Return the (x, y) coordinate for the center point of the cell that contains the specified text.  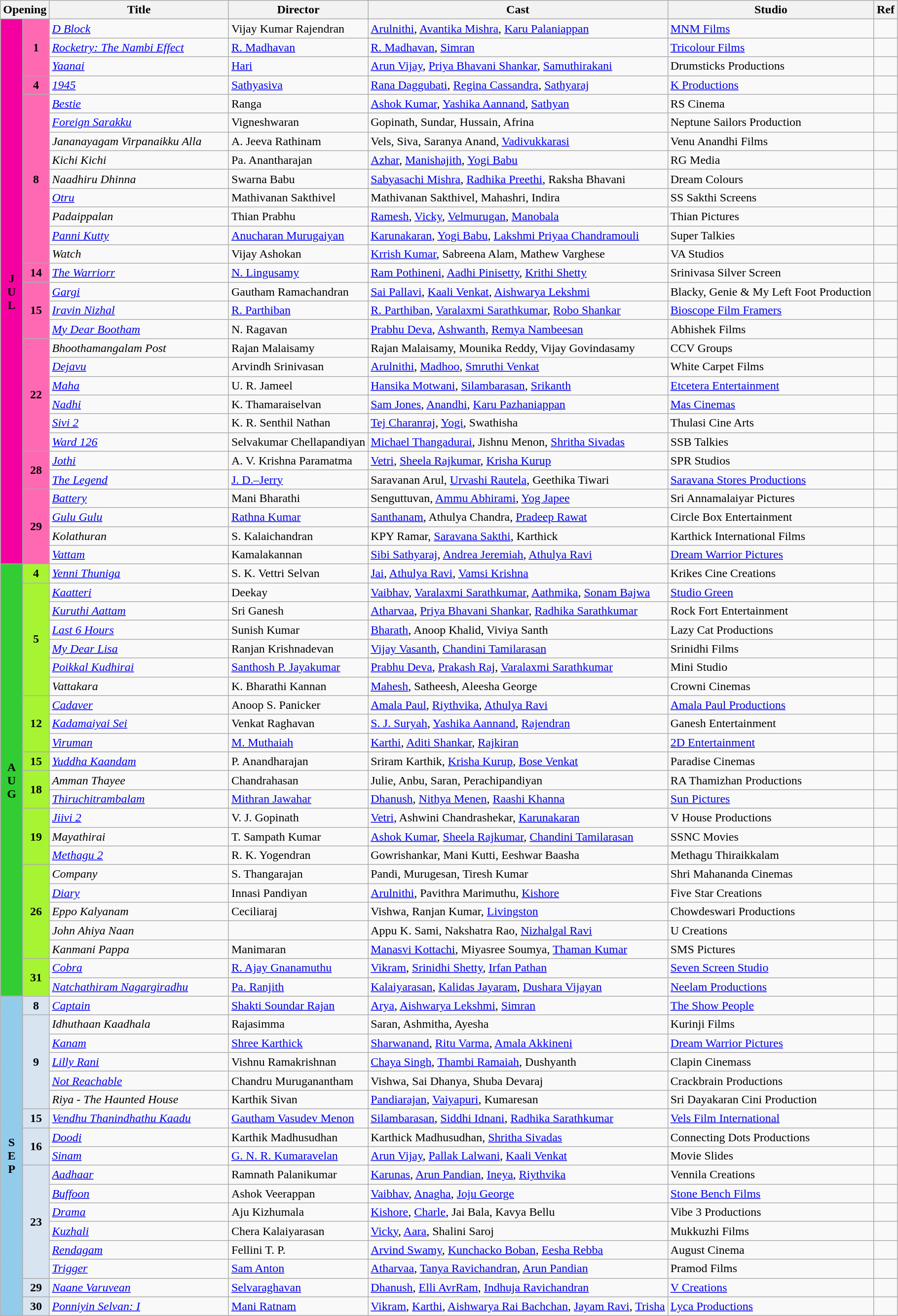
Sri Annamalaiyar Pictures (771, 498)
RG Media (771, 160)
Ref (885, 10)
Amman Thayee (139, 780)
RA Thamizhan Productions (771, 780)
Swarna Babu (298, 179)
Clapin Cinemass (771, 1062)
Srinivasa Silver Screen (771, 273)
SMS Pictures (771, 949)
16 (36, 1146)
V Creations (771, 1287)
Thiruchitrambalam (139, 799)
28 (36, 470)
Trigger (139, 1269)
Karthick Madhusudhan, Shritha Sivadas (518, 1137)
Manasvi Kottachi, Miyasree Soumya, Thaman Kumar (518, 949)
Connecting Dots Productions (771, 1137)
Sinam (139, 1156)
Sriram Karthik, Krisha Kurup, Bose Venkat (518, 761)
Cobra (139, 968)
The Legend (139, 479)
Shri Mahananda Cinemas (771, 874)
Dhanush, Elli AvrRam, Indhuja Ravichandran (518, 1287)
Karthi, Aditi Shankar, Rajkiran (518, 742)
Kichi Kichi (139, 160)
Vendhu Thanindhathu Kaadu (139, 1118)
John Ahiya Naan (139, 930)
Foreign Sarakku (139, 122)
Hari (298, 66)
Saravanan Arul, Urvashi Rautela, Geethika Tiwari (518, 479)
D Block (139, 29)
Director (298, 10)
Sri Dayakaran Cini Production (771, 1099)
Karunas, Arun Pandian, Ineya, Riythvika (518, 1175)
Diary (139, 893)
Vigneshwaran (298, 122)
N. Lingusamy (298, 273)
1945 (139, 85)
Last 6 Hours (139, 630)
Mani Bharathi (298, 498)
Arulnithi, Avantika Mishra, Karu Palaniappan (518, 29)
Vishwa, Sai Dhanya, Shuba Devaraj (518, 1081)
Ashok Kumar, Yashika Aannand, Sathyan (518, 104)
White Carpet Films (771, 367)
Lilly Rani (139, 1062)
M. Muthaiah (298, 742)
Kanam (139, 1043)
Otru (139, 197)
Doodi (139, 1137)
V House Productions (771, 817)
Mayathirai (139, 837)
Bharath, Anoop Khalid, Viviya Santh (518, 630)
N. Ragavan (298, 329)
Title (139, 10)
Seven Screen Studio (771, 968)
Ceciliaraj (298, 912)
Methagu Thiraikkalam (771, 855)
Krrish Kumar, Sabreena Alam, Mathew Varghese (518, 254)
Drama (139, 1212)
Gowrishankar, Mani Kutti, Eeshwar Baasha (518, 855)
S. J. Suryah, Yashika Aannand, Rajendran (518, 724)
Super Talkies (771, 235)
14 (36, 273)
SPR Studios (771, 461)
My Dear Lisa (139, 649)
Sun Pictures (771, 799)
31 (36, 977)
JUL (12, 292)
Mukkuzhi Films (771, 1231)
Mas Cinemas (771, 404)
Innasi Pandiyan (298, 893)
The Show People (771, 1006)
1 (36, 47)
Santhanam, Athulya Chandra, Pradeep Rawat (518, 517)
Yaanai (139, 66)
Appu K. Sami, Nakshatra Rao, Nizhalgal Ravi (518, 930)
Natchathiram Nagargiradhu (139, 987)
Thulasi Cine Arts (771, 423)
Stone Bench Films (771, 1194)
19 (36, 836)
Nadhi (139, 404)
Blacky, Genie & My Left Foot Production (771, 292)
S. Thangarajan (298, 874)
G. N. R. Kumaravelan (298, 1156)
Pandi, Murugesan, Tiresh Kumar (518, 874)
Venkat Raghavan (298, 724)
Neelam Productions (771, 987)
Opening (25, 10)
30 (36, 1306)
Hansika Motwani, Silambarasan, Srikanth (518, 386)
Bhoothamangalam Post (139, 348)
Jothi (139, 461)
Bioscope Film Framers (771, 310)
Vels Film International (771, 1118)
Mini Studio (771, 667)
Crackbrain Productions (771, 1081)
Kadamaiyai Sei (139, 724)
Arya, Aishwarya Lekshmi, Simran (518, 1006)
Pa. Ranjith (298, 987)
Drumsticks Productions (771, 66)
Gargi (139, 292)
VA Studios (771, 254)
Vibe 3 Productions (771, 1212)
Kolathuran (139, 536)
Karthick International Films (771, 536)
Ashok Veerappan (298, 1194)
MNM Films (771, 29)
Arun Vijay, Priya Bhavani Shankar, Samuthirakani (518, 66)
R. Madhavan (298, 47)
Gopinath, Sundar, Hussain, Afrina (518, 122)
Mathivanan Sakthivel, Mahashri, Indira (518, 197)
Gulu Gulu (139, 517)
Riya - The Haunted House (139, 1099)
Prabhu Deva, Ashwanth, Remya Nambeesan (518, 329)
Arulnithi, Pavithra Marimuthu, Kishore (518, 893)
Karunakaran, Yogi Babu, Lakshmi Priyaa Chandramouli (518, 235)
Amala Paul Productions (771, 705)
Battery (139, 498)
Cast (518, 10)
Iravin Nizhal (139, 310)
Crowni Cinemas (771, 686)
Vikram, Srinidhi Shetty, Irfan Pathan (518, 968)
Movie Slides (771, 1156)
Senguttuvan, Ammu Abhirami, Yog Japee (518, 498)
22 (36, 395)
Kuruthi Aattam (139, 611)
Anoop S. Panicker (298, 705)
A. V. Krishna Paramatma (298, 461)
Vattakara (139, 686)
Michael Thangadurai, Jishnu Menon, Shritha Sivadas (518, 442)
Ganesh Entertainment (771, 724)
Rocketry: The Nambi Effect (139, 47)
Rana Daggubati, Regina Cassandra, Sathyaraj (518, 85)
Arvindh Srinivasan (298, 367)
Vishwa, Ranjan Kumar, Livingston (518, 912)
Silambarasan, Siddhi Idnani, Radhika Sarathkumar (518, 1118)
Viruman (139, 742)
Lazy Cat Productions (771, 630)
Selvakumar Chellapandiyan (298, 442)
Karthik Madhusudhan (298, 1137)
Karthik Sivan (298, 1099)
A. Jeeva Rathinam (298, 141)
Eppo Kalyanam (139, 912)
SSB Talkies (771, 442)
J. D.–Jerry (298, 479)
Vijay Ashokan (298, 254)
Jananayagam Virpanaikku Alla (139, 141)
Ranga (298, 104)
Buffoon (139, 1194)
August Cinema (771, 1250)
S. Kalaichandran (298, 536)
Kamalakannan (298, 555)
Rajasimma (298, 1024)
Azhar, Manishajith, Yogi Babu (518, 160)
Selvaraghavan (298, 1287)
2D Entertainment (771, 742)
R. Madhavan, Simran (518, 47)
U Creations (771, 930)
Vijay Kumar Rajendran (298, 29)
Sharwanand, Ritu Varma, Amala Akkineni (518, 1043)
Idhuthaan Kaadhala (139, 1024)
Captain (139, 1006)
Lyca Productions (771, 1306)
Poikkal Kudhirai (139, 667)
Fellini T. P. (298, 1250)
Sai Pallavi, Kaali Venkat, Aishwarya Lekshmi (518, 292)
Sivi 2 (139, 423)
P. Anandharajan (298, 761)
Vetri, Ashwini Chandrashekar, Karunakaran (518, 817)
Naadhiru Dhinna (139, 179)
Krikes Cine Creations (771, 574)
K. Thamaraiselvan (298, 404)
Julie, Anbu, Saran, Perachipandiyan (518, 780)
Kalaiyarasan, Kalidas Jayaram, Dushara Vijayan (518, 987)
23 (36, 1222)
26 (36, 912)
Tej Charanraj, Yogi, Swathisha (518, 423)
Jai, Athulya Ravi, Vamsi Krishna (518, 574)
Kaatteri (139, 592)
Etcetera Entertainment (771, 386)
Ward 126 (139, 442)
V. J. Gopinath (298, 817)
Ranjan Krishnadevan (298, 649)
S. K. Vettri Selvan (298, 574)
R. Parthiban (298, 310)
5 (36, 639)
Sibi Sathyaraj, Andrea Jeremiah, Athulya Ravi (518, 555)
Anucharan Murugaiyan (298, 235)
Dhanush, Nithya Menen, Raashi Khanna (518, 799)
Shakti Soundar Rajan (298, 1006)
RS Cinema (771, 104)
The Warriorr (139, 273)
Watch (139, 254)
Mathivanan Sakthivel (298, 197)
Kurinji Films (771, 1024)
U. R. Jameel (298, 386)
Sabyasachi Mishra, Radhika Preethi, Raksha Bhavani (518, 179)
Thian Pictures (771, 216)
Gautham Ramachandran (298, 292)
Sunish Kumar (298, 630)
Mithran Jawahar (298, 799)
Arvind Swamy, Kunchacko Boban, Eesha Rebba (518, 1250)
Vaibhav, Varalaxmi Sarathkumar, Aathmika, Sonam Bajwa (518, 592)
Panni Kutty (139, 235)
T. Sampath Kumar (298, 837)
K Productions (771, 85)
CCV Groups (771, 348)
Vels, Siva, Saranya Anand, Vadivukkarasi (518, 141)
Vaibhav, Anagha, Joju George (518, 1194)
18 (36, 789)
Sam Jones, Anandhi, Karu Pazhaniappan (518, 404)
Atharvaa, Priya Bhavani Shankar, Radhika Sarathkumar (518, 611)
Studio (771, 10)
Ramnath Palanikumar (298, 1175)
Ponniyin Selvan: I (139, 1306)
Neptune Sailors Production (771, 122)
Circle Box Entertainment (771, 517)
Thian Prabhu (298, 216)
Yuddha Kaandam (139, 761)
Chandrahasan (298, 780)
R. K. Yogendran (298, 855)
Rajan Malaisamy, Mounika Reddy, Vijay Govindasamy (518, 348)
Manimaran (298, 949)
12 (36, 724)
Vattam (139, 555)
Gautham Vasudev Menon (298, 1118)
Paradise Cinemas (771, 761)
Yenni Thuniga (139, 574)
Vetri, Sheela Rajkumar, Krisha Kurup (518, 461)
Shree Karthick (298, 1043)
Saravana Stores Productions (771, 479)
Tricolour Films (771, 47)
Maha (139, 386)
Vennila Creations (771, 1175)
Aadhaar (139, 1175)
Studio Green (771, 592)
Dejavu (139, 367)
Sam Anton (298, 1269)
Mani Ratnam (298, 1306)
Kishore, Charle, Jai Bala, Kavya Bellu (518, 1212)
R. Ajay Gnanamuthu (298, 968)
Ashok Kumar, Sheela Rajkumar, Chandini Tamilarasan (518, 837)
SEP (12, 1156)
Vikram, Karthi, Aishwarya Rai Bachchan, Jayam Ravi, Trisha (518, 1306)
R. Parthiban, Varalaxmi Sarathkumar, Robo Shankar (518, 310)
Vijay Vasanth, Chandini Tamilarasan (518, 649)
Arulnithi, Madhoo, Smruthi Venkat (518, 367)
AUG (12, 780)
Chaya Singh, Thambi Ramaiah, Dushyanth (518, 1062)
Company (139, 874)
Bestie (139, 104)
Vicky, Aara, Shalini Saroj (518, 1231)
Rendagam (139, 1250)
Pa. Anantharajan (298, 160)
Deekay (298, 592)
K. Bharathi Kannan (298, 686)
9 (36, 1062)
Ram Pothineni, Aadhi Pinisetty, Krithi Shetty (518, 273)
Mahesh, Satheesh, Aleesha George (518, 686)
Chandru Muruganantham (298, 1081)
Arun Vijay, Pallak Lalwani, Kaali Venkat (518, 1156)
Cadaver (139, 705)
SSNC Movies (771, 837)
Kuzhali (139, 1231)
SS Sakthi Screens (771, 197)
Pramod Films (771, 1269)
Not Reachable (139, 1081)
Padaippalan (139, 216)
K. R. Senthil Nathan (298, 423)
Amala Paul, Riythvika, Athulya Ravi (518, 705)
Abhishek Films (771, 329)
Dream Colours (771, 179)
Methagu 2 (139, 855)
Chera Kalaiyarasan (298, 1231)
Five Star Creations (771, 893)
Naane Varuvean (139, 1287)
Chowdeswari Productions (771, 912)
Venu Anandhi Films (771, 141)
Sathyasiva (298, 85)
Ramesh, Vicky, Velmurugan, Manobala (518, 216)
Vishnu Ramakrishnan (298, 1062)
My Dear Bootham (139, 329)
KPY Ramar, Saravana Sakthi, Karthick (518, 536)
Prabhu Deva, Prakash Raj, Varalaxmi Sarathkumar (518, 667)
Jiivi 2 (139, 817)
Saran, Ashmitha, Ayesha (518, 1024)
Srinidhi Films (771, 649)
Santhosh P. Jayakumar (298, 667)
Rajan Malaisamy (298, 348)
Sri Ganesh (298, 611)
Pandiarajan, Vaiyapuri, Kumaresan (518, 1099)
Rock Fort Entertainment (771, 611)
Aju Kizhumala (298, 1212)
Atharvaa, Tanya Ravichandran, Arun Pandian (518, 1269)
Kanmani Pappa (139, 949)
Rathna Kumar (298, 517)
